Return the [X, Y] coordinate for the center point of the cell that contains the specified text.  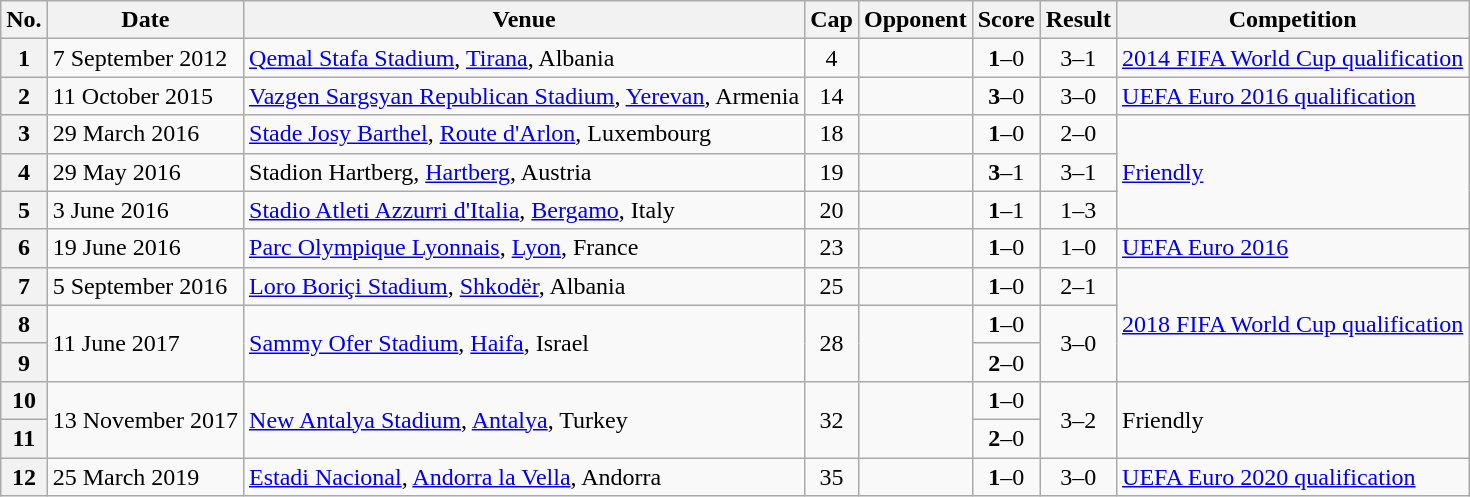
Loro Boriçi Stadium, Shkodër, Albania [524, 286]
25 March 2019 [145, 477]
UEFA Euro 2016 qualification [1293, 96]
UEFA Euro 2020 qualification [1293, 477]
9 [24, 362]
12 [24, 477]
1–1 [1006, 210]
2 [24, 96]
19 June 2016 [145, 248]
5 [24, 210]
32 [832, 419]
1–3 [1078, 210]
Estadi Nacional, Andorra la Vella, Andorra [524, 477]
New Antalya Stadium, Antalya, Turkey [524, 419]
1 [24, 58]
Competition [1293, 20]
3 [24, 134]
14 [832, 96]
29 May 2016 [145, 172]
19 [832, 172]
Venue [524, 20]
7 September 2012 [145, 58]
11 June 2017 [145, 343]
29 March 2016 [145, 134]
5 September 2016 [145, 286]
11 October 2015 [145, 96]
23 [832, 248]
3 June 2016 [145, 210]
3–2 [1078, 419]
Cap [832, 20]
No. [24, 20]
Stade Josy Barthel, Route d'Arlon, Luxembourg [524, 134]
20 [832, 210]
25 [832, 286]
Parc Olympique Lyonnais, Lyon, France [524, 248]
Score [1006, 20]
Sammy Ofer Stadium, Haifa, Israel [524, 343]
28 [832, 343]
Stadion Hartberg, Hartberg, Austria [524, 172]
UEFA Euro 2016 [1293, 248]
Opponent [915, 20]
2018 FIFA World Cup qualification [1293, 324]
2014 FIFA World Cup qualification [1293, 58]
11 [24, 438]
8 [24, 324]
13 November 2017 [145, 419]
7 [24, 286]
35 [832, 477]
Result [1078, 20]
Vazgen Sargsyan Republican Stadium, Yerevan, Armenia [524, 96]
6 [24, 248]
2–1 [1078, 286]
Date [145, 20]
18 [832, 134]
Qemal Stafa Stadium, Tirana, Albania [524, 58]
10 [24, 400]
Stadio Atleti Azzurri d'Italia, Bergamo, Italy [524, 210]
